Return (X, Y) of the center of cell containing provided text 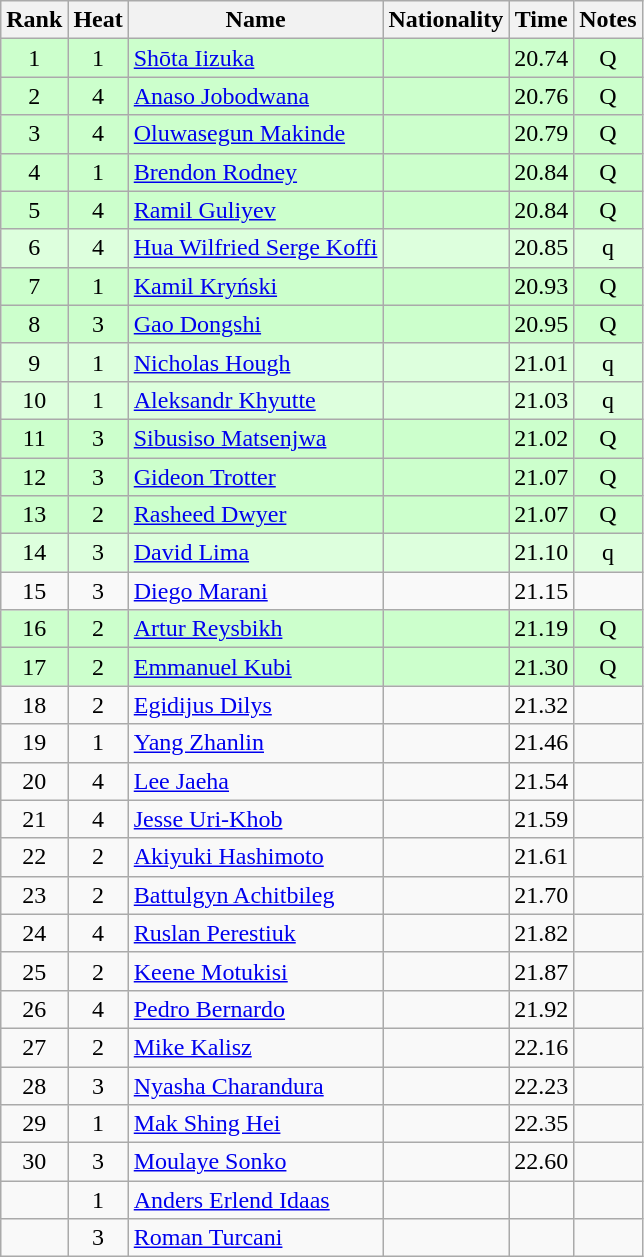
21.01 (542, 362)
Brendon Rodney (256, 172)
Anders Erlend Idaas (256, 1200)
5 (34, 210)
20 (34, 781)
6 (34, 248)
Artur Reysbikh (256, 629)
Mike Kalisz (256, 1047)
30 (34, 1162)
20.85 (542, 248)
11 (34, 438)
Akiyuki Hashimoto (256, 857)
22.60 (542, 1162)
26 (34, 1009)
16 (34, 629)
21.03 (542, 400)
Jesse Uri-Khob (256, 819)
21.30 (542, 667)
Ramil Guliyev (256, 210)
17 (34, 667)
Diego Marani (256, 591)
Anaso Jobodwana (256, 96)
20.79 (542, 134)
28 (34, 1085)
21.87 (542, 971)
20.74 (542, 58)
Ruslan Perestiuk (256, 933)
20.93 (542, 286)
14 (34, 553)
David Lima (256, 553)
8 (34, 324)
Battulgyn Achitbileg (256, 895)
21.02 (542, 438)
21.82 (542, 933)
12 (34, 477)
Nicholas Hough (256, 362)
29 (34, 1124)
22.16 (542, 1047)
25 (34, 971)
Oluwasegun Makinde (256, 134)
21.15 (542, 591)
Moulaye Sonko (256, 1162)
Roman Turcani (256, 1238)
Egidijus Dilys (256, 705)
18 (34, 705)
Hua Wilfried Serge Koffi (256, 248)
Notes (608, 20)
19 (34, 743)
Emmanuel Kubi (256, 667)
22.35 (542, 1124)
Mak Shing Hei (256, 1124)
Name (256, 20)
10 (34, 400)
9 (34, 362)
21.61 (542, 857)
Shōta Iizuka (256, 58)
22 (34, 857)
Rasheed Dwyer (256, 515)
21.32 (542, 705)
15 (34, 591)
Yang Zhanlin (256, 743)
Nationality (446, 20)
21.19 (542, 629)
27 (34, 1047)
Rank (34, 20)
Aleksandr Khyutte (256, 400)
13 (34, 515)
24 (34, 933)
Heat (98, 20)
Gideon Trotter (256, 477)
21 (34, 819)
21.46 (542, 743)
Kamil Kryński (256, 286)
7 (34, 286)
21.59 (542, 819)
Lee Jaeha (256, 781)
Pedro Bernardo (256, 1009)
20.76 (542, 96)
Nyasha Charandura (256, 1085)
Sibusiso Matsenjwa (256, 438)
21.10 (542, 553)
21.92 (542, 1009)
20.95 (542, 324)
Gao Dongshi (256, 324)
Time (542, 20)
21.70 (542, 895)
21.54 (542, 781)
22.23 (542, 1085)
Keene Motukisi (256, 971)
23 (34, 895)
